From the cell containing the given text, extract its center point as [X, Y] coordinate. 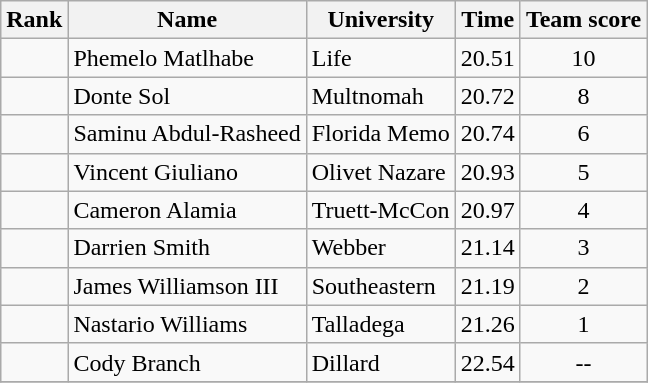
Donte Sol [187, 96]
6 [583, 134]
Cameron Alamia [187, 210]
Darrien Smith [187, 248]
21.19 [488, 286]
Saminu Abdul-Rasheed [187, 134]
Multnomah [380, 96]
1 [583, 324]
20.74 [488, 134]
5 [583, 172]
Phemelo Matlhabe [187, 58]
2 [583, 286]
4 [583, 210]
University [380, 20]
Truett-McCon [380, 210]
8 [583, 96]
21.26 [488, 324]
Life [380, 58]
20.72 [488, 96]
Webber [380, 248]
10 [583, 58]
Dillard [380, 362]
3 [583, 248]
Team score [583, 20]
James Williamson III [187, 286]
Rank [34, 20]
20.97 [488, 210]
Time [488, 20]
-- [583, 362]
Nastario Williams [187, 324]
Olivet Nazare [380, 172]
Vincent Giuliano [187, 172]
Name [187, 20]
Cody Branch [187, 362]
20.51 [488, 58]
Southeastern [380, 286]
21.14 [488, 248]
20.93 [488, 172]
Talladega [380, 324]
22.54 [488, 362]
Florida Memo [380, 134]
